Extract the [x, y] coordinate from the center of the cell holding the provided text.  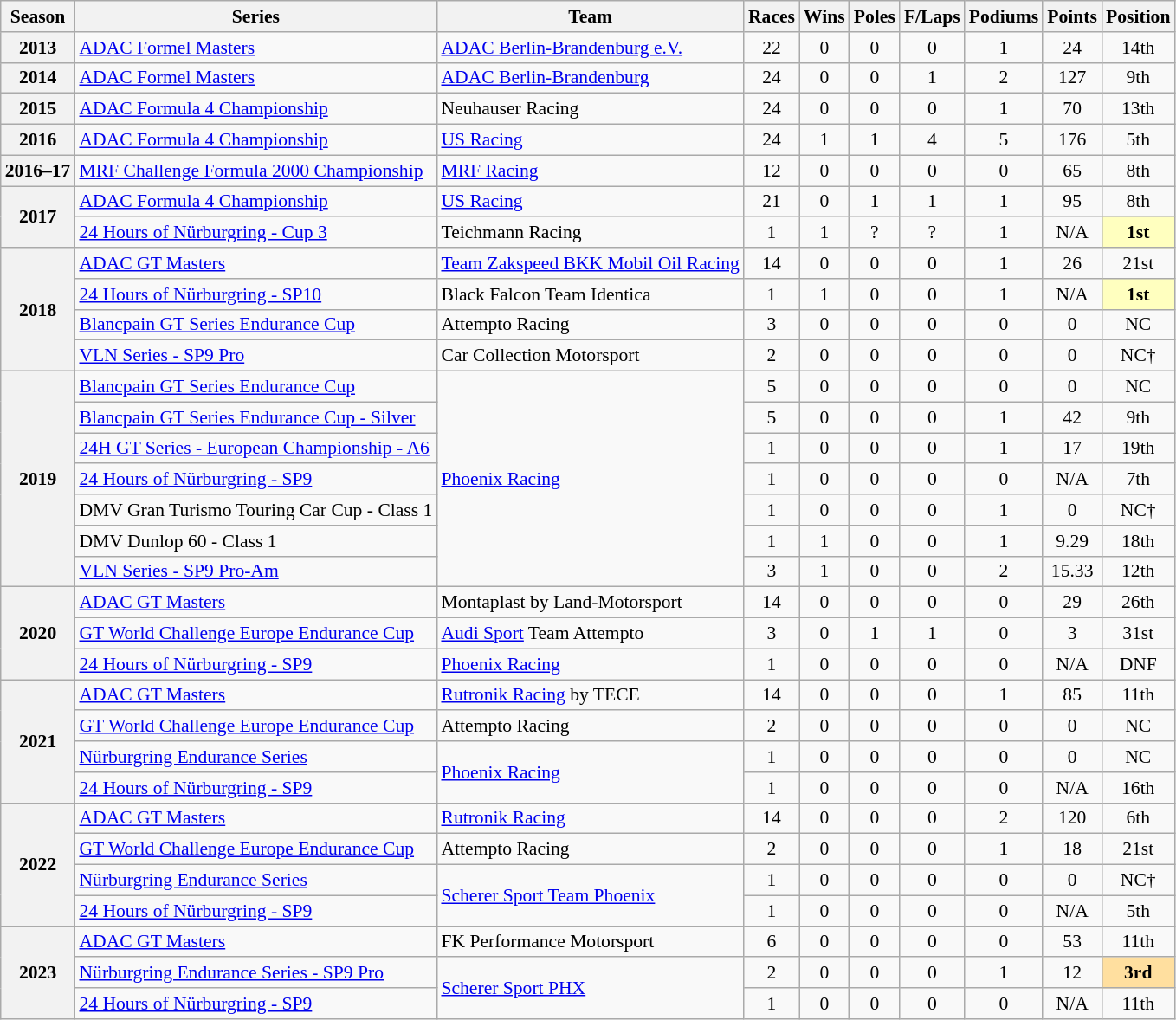
Races [772, 16]
2013 [38, 48]
Rutronik Racing [591, 818]
2015 [38, 109]
2019 [38, 480]
Teichmann Racing [591, 233]
Neuhauser Racing [591, 109]
Podiums [1005, 16]
6 [772, 942]
70 [1072, 109]
85 [1072, 695]
7th [1138, 480]
ADAC Berlin-Brandenburg [591, 78]
26th [1138, 603]
21 [772, 202]
15.33 [1072, 571]
Scherer Sport Team Phoenix [591, 895]
Poles [875, 16]
DNF [1138, 664]
53 [1072, 942]
Black Falcon Team Identica [591, 294]
2016–17 [38, 171]
2023 [38, 973]
24 Hours of Nürburgring - Cup 3 [255, 233]
Car Collection Motorsport [591, 356]
6th [1138, 818]
24H GT Series - European Championship - A6 [255, 449]
VLN Series - SP9 Pro-Am [255, 571]
VLN Series - SP9 Pro [255, 356]
24 Hours of Nürburgring - SP10 [255, 294]
2017 [38, 216]
FK Performance Motorsport [591, 942]
Rutronik Racing by TECE [591, 695]
13th [1138, 109]
2022 [38, 864]
42 [1072, 417]
2016 [38, 140]
Points [1072, 16]
Montaplast by Land-Motorsport [591, 603]
18th [1138, 541]
Team Zakspeed BKK Mobil Oil Racing [591, 263]
2018 [38, 309]
2021 [38, 741]
3rd [1138, 973]
65 [1072, 171]
Wins [824, 16]
Season [38, 16]
19th [1138, 449]
9.29 [1072, 541]
17 [1072, 449]
2014 [38, 78]
ADAC Berlin-Brandenburg e.V. [591, 48]
95 [1072, 202]
Scherer Sport PHX [591, 989]
DMV Dunlop 60 - Class 1 [255, 541]
MRF Challenge Formula 2000 Championship [255, 171]
14th [1138, 48]
29 [1072, 603]
F/Laps [932, 16]
Team [591, 16]
22 [772, 48]
Blancpain GT Series Endurance Cup - Silver [255, 417]
Audi Sport Team Attempto [591, 634]
DMV Gran Turismo Touring Car Cup - Class 1 [255, 510]
Position [1138, 16]
16th [1138, 788]
Series [255, 16]
2020 [38, 634]
Nürburgring Endurance Series - SP9 Pro [255, 973]
120 [1072, 818]
26 [1072, 263]
4 [932, 140]
31st [1138, 634]
18 [1072, 849]
12th [1138, 571]
127 [1072, 78]
176 [1072, 140]
MRF Racing [591, 171]
